Return (x, y) of the center of cell containing provided text 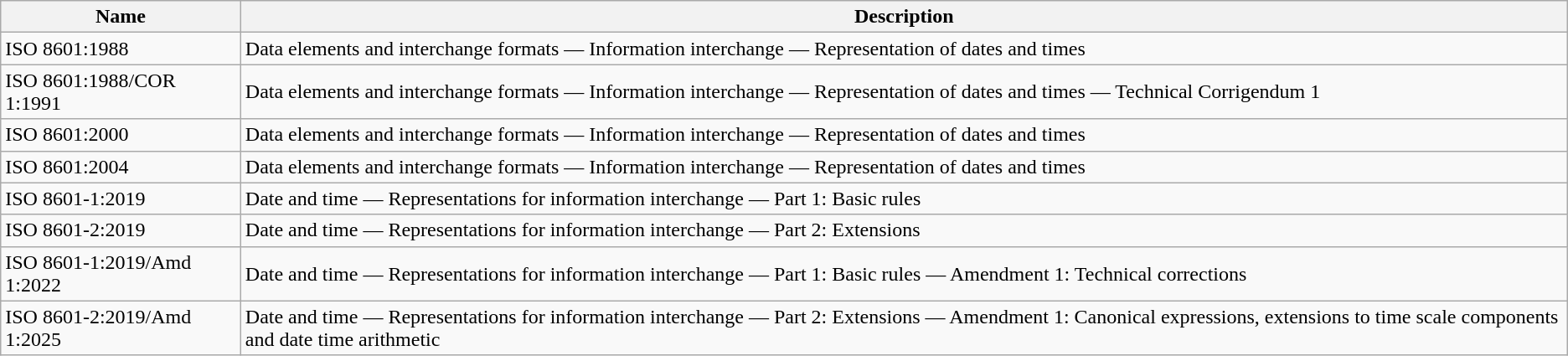
ISO 8601-1:2019 (121, 199)
Name (121, 17)
ISO 8601-2:2019 (121, 230)
ISO 8601-1:2019/Amd 1:2022 (121, 273)
Description (904, 17)
Date and time — Representations for information interchange — Part 1: Basic rules (904, 199)
ISO 8601:2004 (121, 167)
Data elements and interchange formats — Information interchange — Representation of dates and times — Technical Corrigendum 1 (904, 92)
ISO 8601:1988 (121, 49)
ISO 8601-2:2019/Amd 1:2025 (121, 328)
ISO 8601:2000 (121, 135)
Date and time — Representations for information interchange — Part 1: Basic rules — Amendment 1: Technical corrections (904, 273)
Date and time — Representations for information interchange — Part 2: Extensions (904, 230)
ISO 8601:1988/COR 1:1991 (121, 92)
